Find where the given text appears and provide that cell's center as (x, y) coordinate. 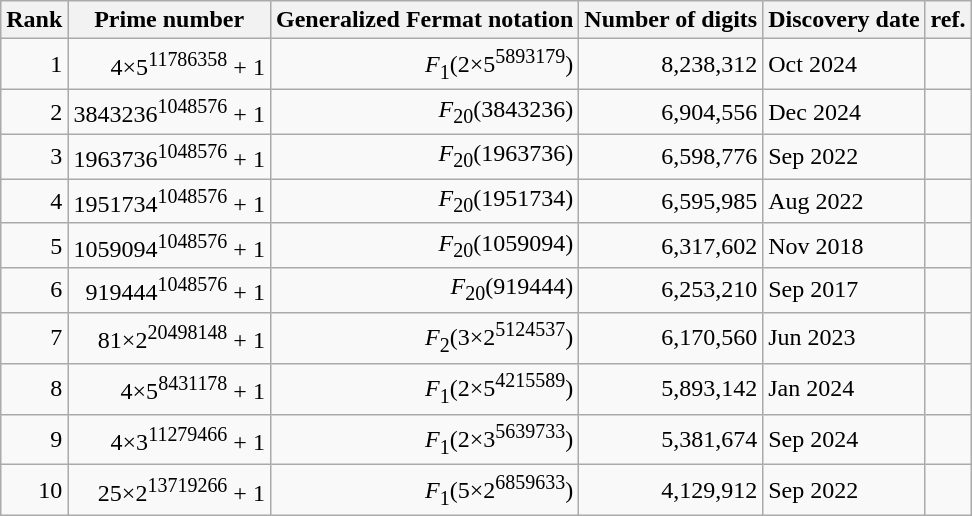
19637361048576 + 1 (170, 156)
4×58431178 + 1 (170, 388)
10 (34, 490)
9194441048576 + 1 (170, 290)
4×511786358 + 1 (170, 64)
4×311279466 + 1 (170, 440)
7 (34, 338)
6 (34, 290)
4 (34, 202)
6,598,776 (671, 156)
Number of digits (671, 20)
2 (34, 112)
Jan 2024 (844, 388)
6,317,602 (671, 246)
Jun 2023 (844, 338)
Sep 2024 (844, 440)
6,904,556 (671, 112)
F1(2×55893179) (424, 64)
F2(3×25124537) (424, 338)
F20(3843236) (424, 112)
8 (34, 388)
9 (34, 440)
F1(2×35639733) (424, 440)
6,595,985 (671, 202)
38432361048576 + 1 (170, 112)
F1(5×26859633) (424, 490)
Prime number (170, 20)
F20(1059094) (424, 246)
1 (34, 64)
8,238,312 (671, 64)
25×213719266 + 1 (170, 490)
F20(919444) (424, 290)
F1(2×54215589) (424, 388)
4,129,912 (671, 490)
Nov 2018 (844, 246)
F20(1963736) (424, 156)
19517341048576 + 1 (170, 202)
Aug 2022 (844, 202)
Rank (34, 20)
6,253,210 (671, 290)
Oct 2024 (844, 64)
F20(1951734) (424, 202)
3 (34, 156)
5,381,674 (671, 440)
6,170,560 (671, 338)
Dec 2024 (844, 112)
Discovery date (844, 20)
Sep 2017 (844, 290)
ref. (948, 20)
81×220498148 + 1 (170, 338)
Generalized Fermat notation (424, 20)
5 (34, 246)
5,893,142 (671, 388)
10590941048576 + 1 (170, 246)
